Search for the cell housing the specified text and yield its (X, Y) center coordinate. 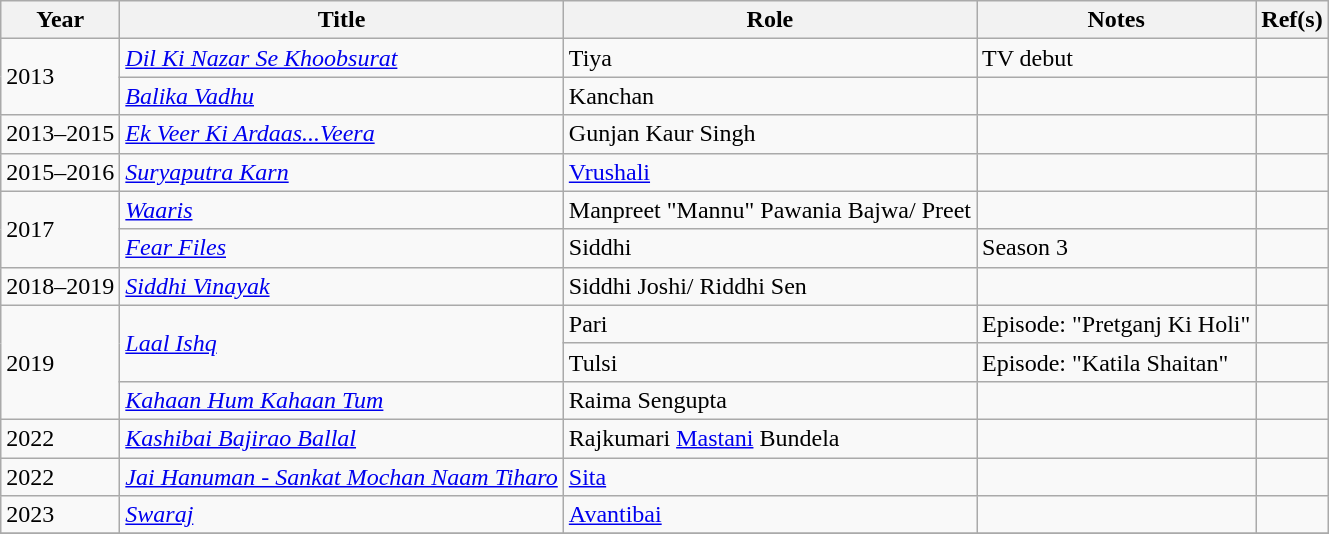
Rajkumari Mastani Bundela (770, 438)
Season 3 (1116, 248)
TV debut (1116, 58)
Siddhi Joshi/ Riddhi Sen (770, 286)
Laal Ishq (342, 343)
Role (770, 20)
Gunjan Kaur Singh (770, 134)
Episode: "Pretganj Ki Holi" (1116, 324)
Year (60, 20)
Vrushali (770, 172)
2017 (60, 229)
Ek Veer Ki Ardaas...Veera (342, 134)
2013–2015 (60, 134)
Balika Vadhu (342, 96)
Kanchan (770, 96)
Siddhi (770, 248)
2018–2019 (60, 286)
Title (342, 20)
Suryaputra Karn (342, 172)
Sita (770, 477)
Pari (770, 324)
2013 (60, 77)
Fear Files (342, 248)
Kahaan Hum Kahaan Tum (342, 400)
Manpreet "Mannu" Pawania Bajwa/ Preet (770, 210)
Waaris (342, 210)
Tulsi (770, 362)
Tiya (770, 58)
2019 (60, 362)
Siddhi Vinayak (342, 286)
Raima Sengupta (770, 400)
Episode: "Katila Shaitan" (1116, 362)
Dil Ki Nazar Se Khoobsurat (342, 58)
2023 (60, 515)
Notes (1116, 20)
2015–2016 (60, 172)
Avantibai (770, 515)
Kashibai Bajirao Ballal (342, 438)
Jai Hanuman - Sankat Mochan Naam Tiharo (342, 477)
Swaraj (342, 515)
Ref(s) (1292, 20)
